Return (X, Y) of the center of cell containing provided text 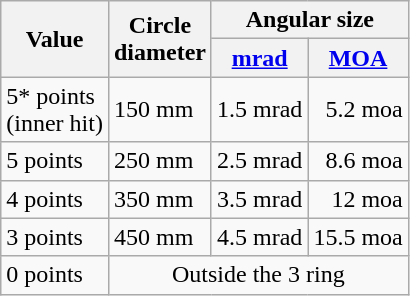
450 mm (160, 237)
1.5 mrad (259, 110)
Angular size (310, 20)
4.5 mrad (259, 237)
Outside the 3 ring (258, 275)
mrad (259, 58)
350 mm (160, 199)
12 moa (358, 199)
15.5 moa (358, 237)
MOA (358, 58)
5.2 moa (358, 110)
5* points(inner hit) (55, 110)
3 points (55, 237)
150 mm (160, 110)
0 points (55, 275)
5 points (55, 161)
2.5 mrad (259, 161)
Value (55, 39)
3.5 mrad (259, 199)
Circlediameter (160, 39)
250 mm (160, 161)
4 points (55, 199)
8.6 moa (358, 161)
